Output the [X, Y] coordinate of the center of the cell containing the given text.  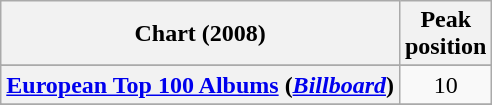
Chart (2008) [200, 34]
10 [445, 85]
Peakposition [445, 34]
European Top 100 Albums (Billboard) [200, 85]
